Return the (x, y) coordinate for the center point of the cell that contains the specified text.  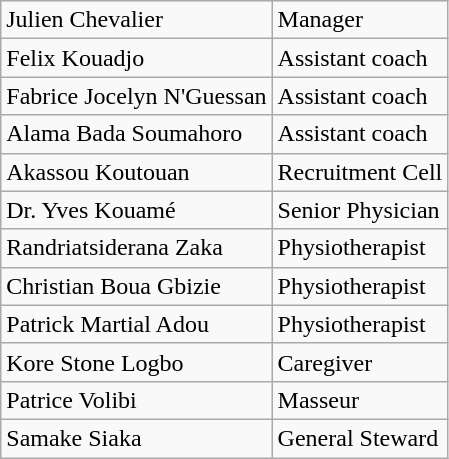
Recruitment Cell (360, 172)
Patrick Martial Adou (136, 324)
Masseur (360, 400)
Kore Stone Logbo (136, 362)
Fabrice Jocelyn N'Guessan (136, 96)
General Steward (360, 438)
Dr. Yves Kouamé (136, 210)
Christian Boua Gbizie (136, 286)
Samake Siaka (136, 438)
Senior Physician (360, 210)
Alama Bada Soumahoro (136, 134)
Caregiver (360, 362)
Manager (360, 20)
Julien Chevalier (136, 20)
Felix Kouadjo (136, 58)
Akassou Koutouan (136, 172)
Patrice Volibi (136, 400)
Randriatsiderana Zaka (136, 248)
